From the cell containing the given text, extract its center point as (X, Y) coordinate. 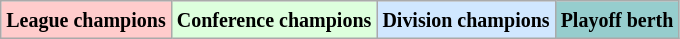
Playoff berth (617, 20)
League champions (86, 20)
Conference champions (274, 20)
Division champions (466, 20)
